Identify which cell holds the provided text, then report its (x, y) central coordinate. 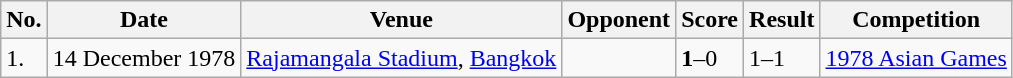
Competition (916, 20)
Score (710, 20)
1978 Asian Games (916, 58)
Venue (402, 20)
No. (24, 20)
Date (144, 20)
Rajamangala Stadium, Bangkok (402, 58)
1–1 (782, 58)
1. (24, 58)
14 December 1978 (144, 58)
Opponent (619, 20)
1–0 (710, 58)
Result (782, 20)
